Pinpoint the cell where the given text exists, returning its (x, y) midpoint coordinate. 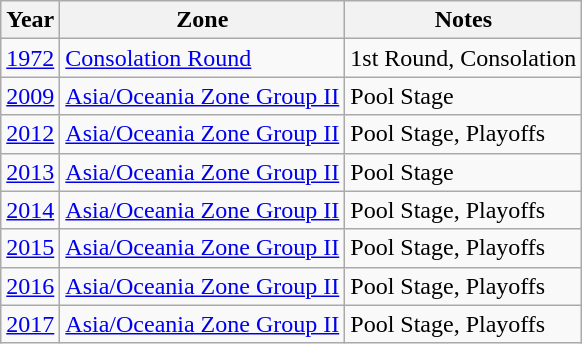
2015 (30, 248)
Notes (464, 20)
Consolation Round (202, 58)
2009 (30, 96)
Zone (202, 20)
1st Round, Consolation (464, 58)
Year (30, 20)
2012 (30, 134)
2014 (30, 210)
2016 (30, 286)
2013 (30, 172)
2017 (30, 324)
1972 (30, 58)
